Return the [x, y] coordinate for the center point of the cell that contains the specified text.  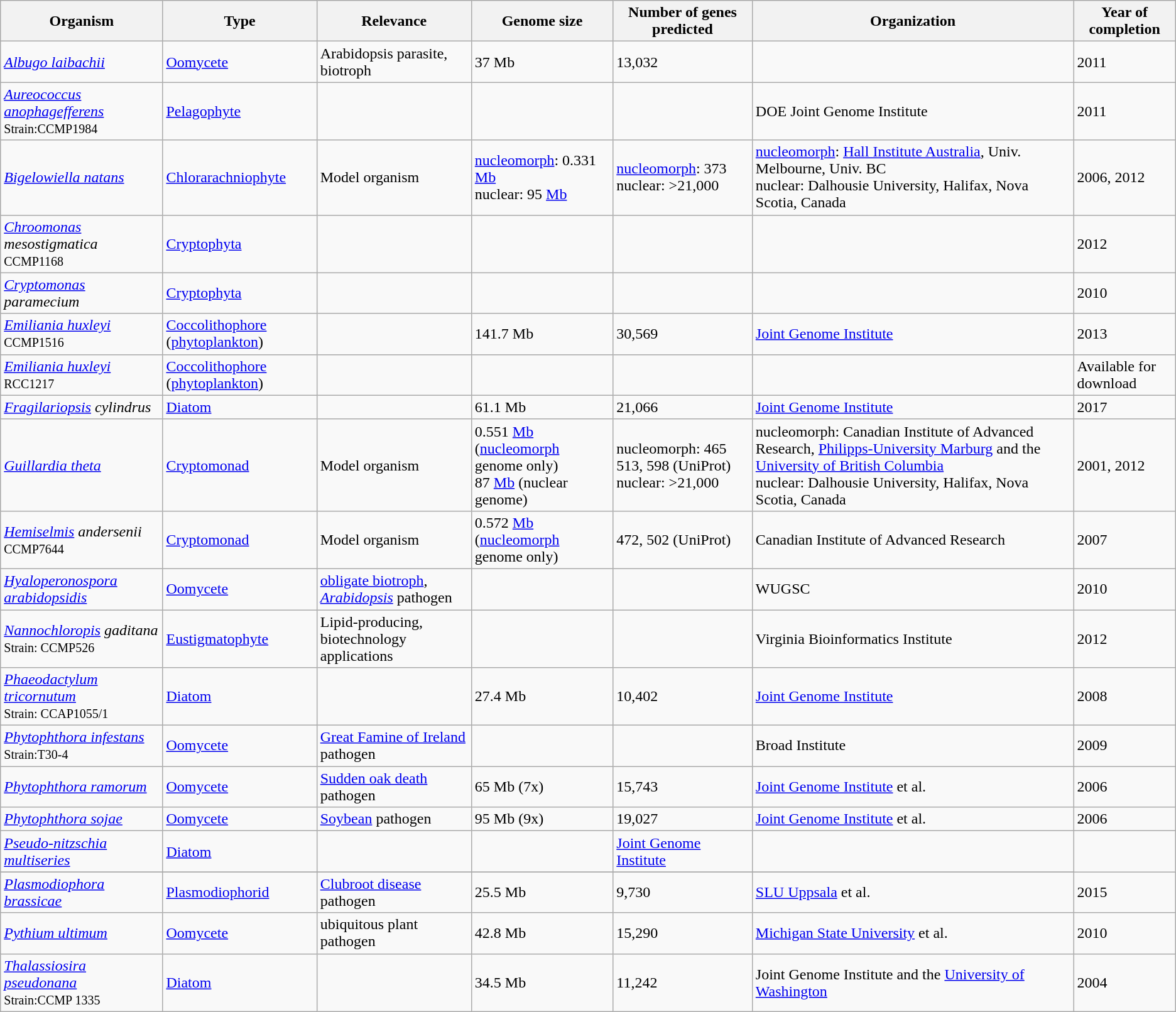
Pythium ultimum [82, 933]
0.551 Mb (nucleomorph genome only)87 Mb (nuclear genome) [542, 465]
Virginia Bioinformatics Institute [913, 638]
Broad Institute [913, 746]
Eustigmatophyte [240, 638]
Organization [913, 21]
Bigelowiella natans [82, 177]
Relevance [394, 21]
34.5 Mb [542, 982]
30,569 [683, 334]
nucleomorph: 465 513, 598 (UniProt)nuclear: >21,000 [683, 465]
Lipid-producing, biotechnology applications [394, 638]
19,027 [683, 819]
Type [240, 21]
Emiliania huxleyiRCC1217 [82, 374]
2009 [1124, 746]
13,032 [683, 62]
21,066 [683, 407]
Thalassiosira pseudonanaStrain:CCMP 1335 [82, 982]
Emiliania huxleyiCCMP1516 [82, 334]
Phaeodactylum tricornutumStrain: CCAP1055/1 [82, 697]
10,402 [683, 697]
2004 [1124, 982]
Available for download [1124, 374]
Year of completion [1124, 21]
27.4 Mb [542, 697]
Arabidopsis parasite, biotroph [394, 62]
Number of genes predicted [683, 21]
42.8 Mb [542, 933]
Plasmodiophorid [240, 892]
2001, 2012 [1124, 465]
0.572 Mb(nucleomorph genome only) [542, 540]
SLU Uppsala et al. [913, 892]
nucleomorph: Hall Institute Australia, Univ. Melbourne, Univ. BCnuclear: Dalhousie University, Halifax, Nova Scotia, Canada [913, 177]
2006, 2012 [1124, 177]
ubiquitous plant pathogen [394, 933]
nucleomorph: 0.331 Mbnuclear: 95 Mb [542, 177]
WUGSC [913, 589]
Soybean pathogen [394, 819]
Chroomonas mesostigmatica CCMP1168 [82, 244]
Michigan State University et al. [913, 933]
2015 [1124, 892]
obligate biotroph, Arabidopsis pathogen [394, 589]
25.5 Mb [542, 892]
95 Mb (9x) [542, 819]
Sudden oak death pathogen [394, 786]
37 Mb [542, 62]
2013 [1124, 334]
141.7 Mb [542, 334]
472, 502 (UniProt) [683, 540]
Hyaloperonospora arabidopsidis [82, 589]
Albugo laibachii [82, 62]
15,290 [683, 933]
2007 [1124, 540]
61.1 Mb [542, 407]
11,242 [683, 982]
Joint Genome Institute and the University of Washington [913, 982]
15,743 [683, 786]
2017 [1124, 407]
9,730 [683, 892]
Canadian Institute of Advanced Research [913, 540]
Nannochloropis gaditanaStrain: CCMP526 [82, 638]
Plasmodiophora brassicae [82, 892]
Phytophthora ramorum [82, 786]
Organism [82, 21]
Chlorarachniophyte [240, 177]
Cryptomonas paramecium [82, 293]
65 Mb (7x) [542, 786]
Genome size [542, 21]
Pseudo-nitzschia multiseries [82, 852]
Aureococcus anophagefferensStrain:CCMP1984 [82, 111]
Hemiselmis anderseniiCCMP7644 [82, 540]
Fragilariopsis cylindrus [82, 407]
DOE Joint Genome Institute [913, 111]
Phytophthora infestansStrain:T30-4 [82, 746]
2008 [1124, 697]
Great Famine of Ireland pathogen [394, 746]
Pelagophyte [240, 111]
nucleomorph: 373nuclear: >21,000 [683, 177]
Phytophthora sojae [82, 819]
Clubroot disease pathogen [394, 892]
Guillardia theta [82, 465]
